From the cell containing the given text, extract its center point as (X, Y) coordinate. 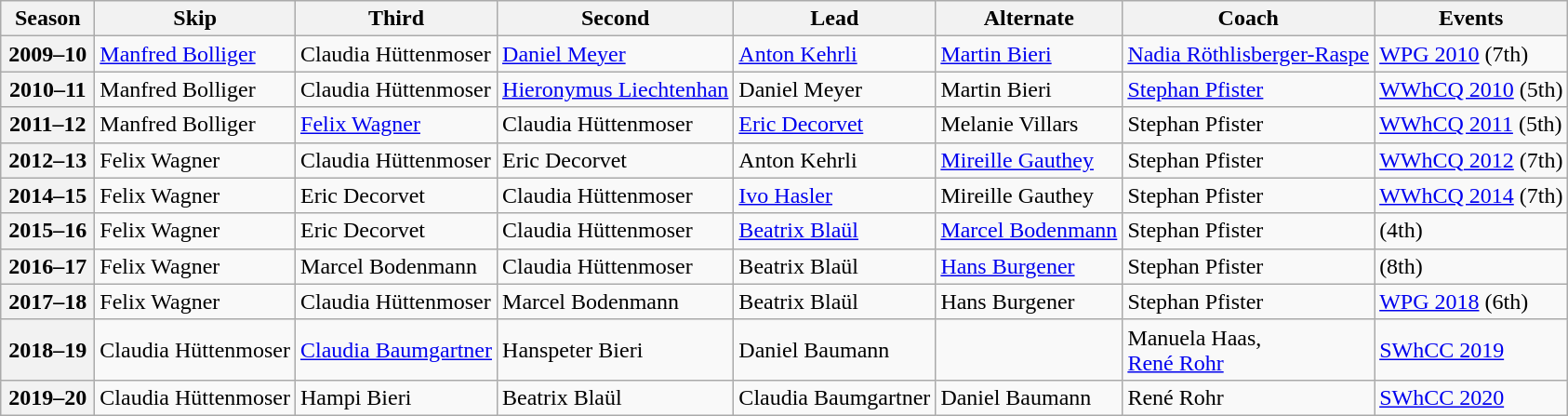
SWhCC 2019 (1471, 350)
2015–16 (48, 231)
Skip (195, 19)
2018–19 (48, 350)
Ivo Hasler (835, 195)
Third (396, 19)
2011–12 (48, 125)
2009–10 (48, 54)
WWhCQ 2010 (5th) (1471, 89)
2017–18 (48, 302)
WPG 2010 (7th) (1471, 54)
Hampi Bieri (396, 397)
Second (616, 19)
2010–11 (48, 89)
2016–17 (48, 266)
Season (48, 19)
2014–15 (48, 195)
Hanspeter Bieri (616, 350)
WPG 2018 (6th) (1471, 302)
(8th) (1471, 266)
Events (1471, 19)
Manuela Haas,René Rohr (1248, 350)
WWhCQ 2012 (7th) (1471, 160)
WWhCQ 2014 (7th) (1471, 195)
René Rohr (1248, 397)
Melanie Villars (1029, 125)
WWhCQ 2011 (5th) (1471, 125)
SWhCC 2020 (1471, 397)
(4th) (1471, 231)
Alternate (1029, 19)
Hieronymus Liechtenhan (616, 89)
Coach (1248, 19)
2012–13 (48, 160)
Nadia Röthlisberger-Raspe (1248, 54)
Lead (835, 19)
2019–20 (48, 397)
